Determine the [x, y] coordinate at the center of the cell enclosing the given text.  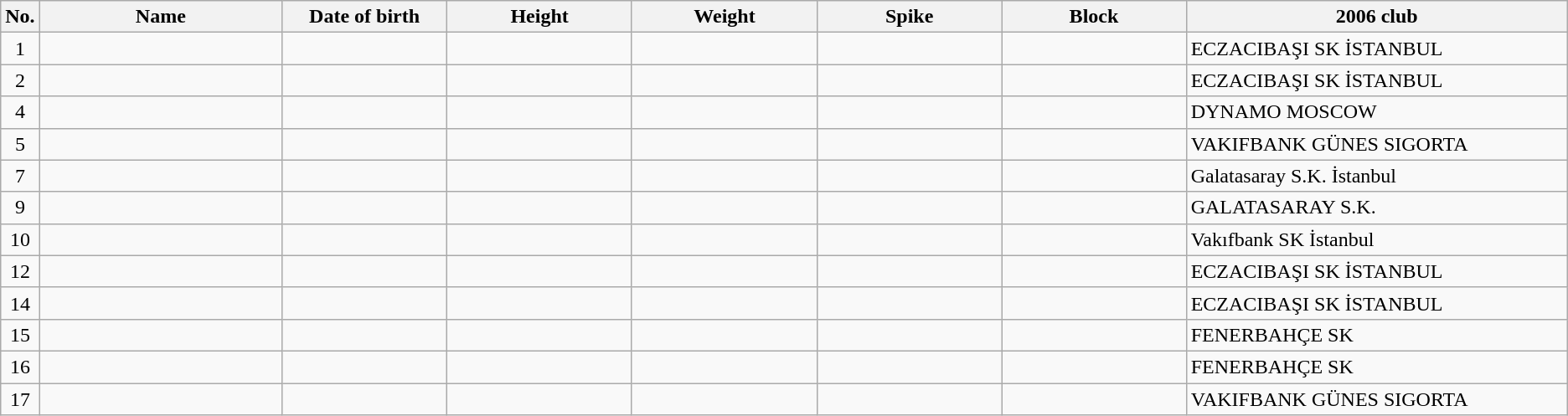
Galatasaray S.K. İstanbul [1377, 176]
5 [20, 144]
15 [20, 335]
2006 club [1377, 17]
9 [20, 208]
Spike [909, 17]
Date of birth [365, 17]
1 [20, 49]
Block [1094, 17]
Weight [724, 17]
4 [20, 112]
GALATASARAY S.K. [1377, 208]
Name [161, 17]
14 [20, 303]
10 [20, 239]
Vakıfbank SK İstanbul [1377, 239]
16 [20, 367]
No. [20, 17]
Height [539, 17]
2 [20, 80]
DYNAMO MOSCOW [1377, 112]
7 [20, 176]
12 [20, 271]
17 [20, 399]
